Scan for the cell matching the given text and deliver its (X, Y) coordinate at center. 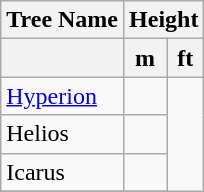
Icarus (62, 172)
m (146, 58)
Height (164, 20)
Helios (62, 134)
Hyperion (62, 96)
ft (184, 58)
Tree Name (62, 20)
